Return the (X, Y) coordinate for the center point of the cell that contains the specified text.  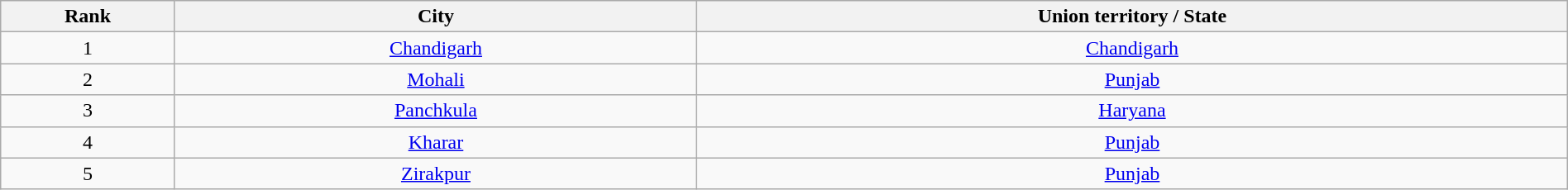
Mohali (435, 79)
Rank (88, 17)
Kharar (435, 142)
Union territory / State (1133, 17)
5 (88, 173)
3 (88, 111)
1 (88, 48)
2 (88, 79)
Panchkula (435, 111)
4 (88, 142)
Zirakpur (435, 173)
City (435, 17)
Haryana (1133, 111)
